Provide the [X, Y] coordinate of the cell's center where the given text is located.  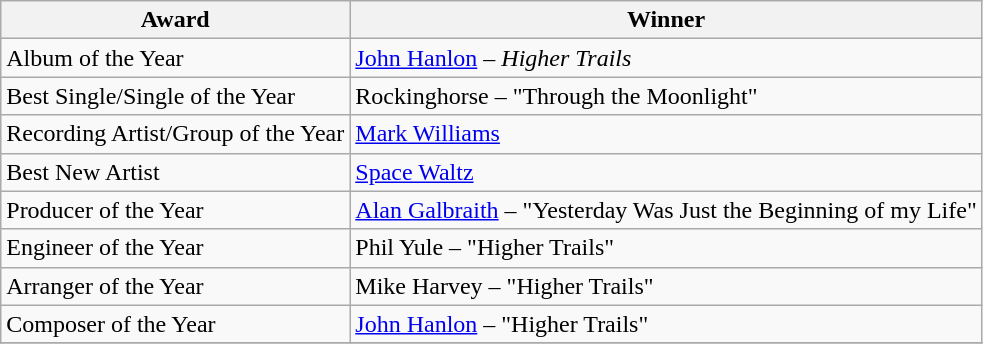
John Hanlon – Higher Trails [666, 58]
Engineer of the Year [176, 248]
Award [176, 20]
Best New Artist [176, 172]
Phil Yule – "Higher Trails" [666, 248]
Best Single/Single of the Year [176, 96]
Album of the Year [176, 58]
Composer of the Year [176, 324]
Winner [666, 20]
Mark Williams [666, 134]
Mike Harvey – "Higher Trails" [666, 286]
Arranger of the Year [176, 286]
Recording Artist/Group of the Year [176, 134]
Alan Galbraith – "Yesterday Was Just the Beginning of my Life" [666, 210]
Producer of the Year [176, 210]
John Hanlon – "Higher Trails" [666, 324]
Rockinghorse – "Through the Moonlight" [666, 96]
Space Waltz [666, 172]
